Output the (X, Y) coordinate of the center of the cell containing the given text.  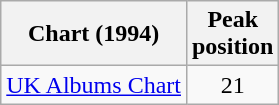
Chart (1994) (94, 34)
UK Albums Chart (94, 85)
21 (232, 85)
Peakposition (232, 34)
